Provide the [X, Y] coordinate of the cell's center where the given text is located.  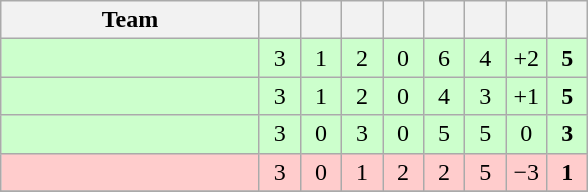
+2 [526, 58]
Team [130, 20]
−3 [526, 172]
+1 [526, 96]
6 [444, 58]
